Determine the (X, Y) coordinate at the center of the cell enclosing the given text.  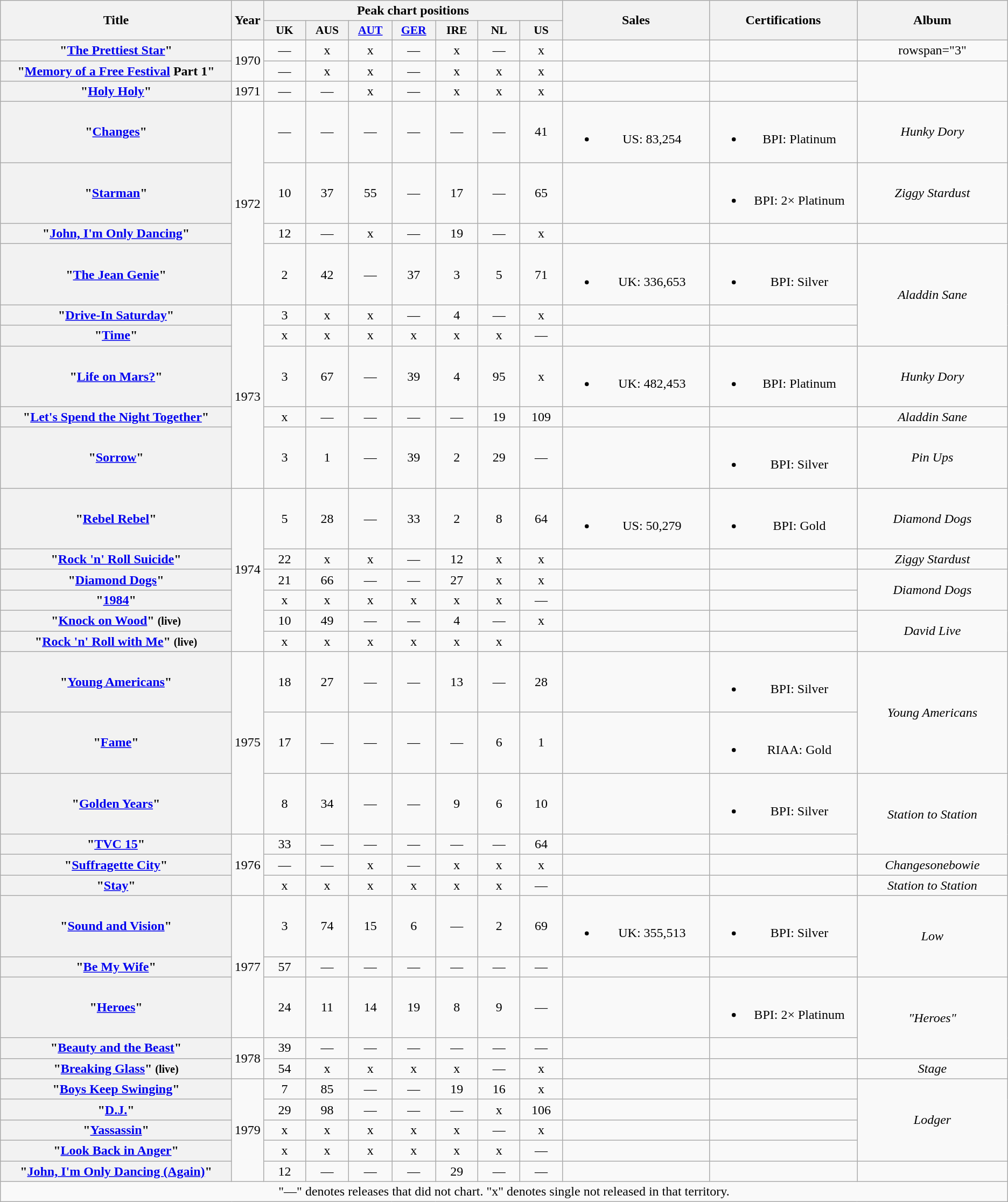
UK: 336,653 (635, 275)
41 (542, 132)
"—" denotes releases that did not chart. "x" denotes single not released in that territory. (504, 1192)
"Life on Mars?" (116, 376)
"John, I'm Only Dancing" (116, 234)
Changesonebowie (933, 865)
"The Prettiest Star" (116, 50)
57 (284, 967)
95 (499, 376)
US: 83,254 (635, 132)
1976 (248, 865)
71 (542, 275)
24 (284, 1007)
7 (284, 1089)
"Starman" (116, 193)
"Be My Wife" (116, 967)
1972 (248, 204)
"Diamond Dogs" (116, 579)
42 (327, 275)
"The Jean Genie" (116, 275)
UK (284, 31)
Low (933, 936)
"TVC 15" (116, 844)
Sales (635, 20)
NL (499, 31)
"Sorrow" (116, 458)
15 (370, 926)
"Rock 'n' Roll with Me" (live) (116, 641)
"Sound and Vision" (116, 926)
US: 50,279 (635, 518)
1971 (248, 92)
"Golden Years" (116, 803)
1978 (248, 1058)
"Let's Spend the Night Together" (116, 417)
18 (284, 682)
Lodger (933, 1120)
Title (116, 20)
34 (327, 803)
"Rock 'n' Roll Suicide" (116, 559)
65 (542, 193)
"Fame" (116, 743)
Certifications (783, 20)
"Knock on Wood" (live) (116, 620)
67 (327, 376)
UK: 355,513 (635, 926)
RIAA: Gold (783, 743)
"John, I'm Only Dancing (Again)" (116, 1171)
"Beauty and the Beast" (116, 1048)
66 (327, 579)
"1984" (116, 600)
Peak chart positions (412, 11)
1979 (248, 1130)
11 (327, 1007)
US (542, 31)
IRE (457, 31)
"Young Americans" (116, 682)
Stage (933, 1068)
BPI: Gold (783, 518)
"Suffragette City" (116, 865)
Young Americans (933, 712)
85 (327, 1089)
AUT (370, 31)
"D.J." (116, 1109)
"Memory of a Free Festival Part 1" (116, 71)
1974 (248, 570)
"Rebel Rebel" (116, 518)
49 (327, 620)
David Live (933, 631)
74 (327, 926)
"Holy Holy" (116, 92)
rowspan="3" (933, 50)
"Boys Keep Swinging" (116, 1089)
106 (542, 1109)
1977 (248, 967)
GER (414, 31)
"Breaking Glass" (live) (116, 1068)
"Time" (116, 336)
1975 (248, 743)
"Look Back in Anger" (116, 1150)
55 (370, 193)
13 (457, 682)
1970 (248, 60)
16 (499, 1089)
"Stay" (116, 885)
98 (327, 1109)
22 (284, 559)
"Drive-In Saturday" (116, 315)
14 (370, 1007)
54 (284, 1068)
1973 (248, 396)
AUS (327, 31)
UK: 482,453 (635, 376)
"Yassassin" (116, 1130)
Pin Ups (933, 458)
"Changes" (116, 132)
21 (284, 579)
Year (248, 20)
109 (542, 417)
Album (933, 20)
69 (542, 926)
